Scan for the cell matching the given text and deliver its (x, y) coordinate at center. 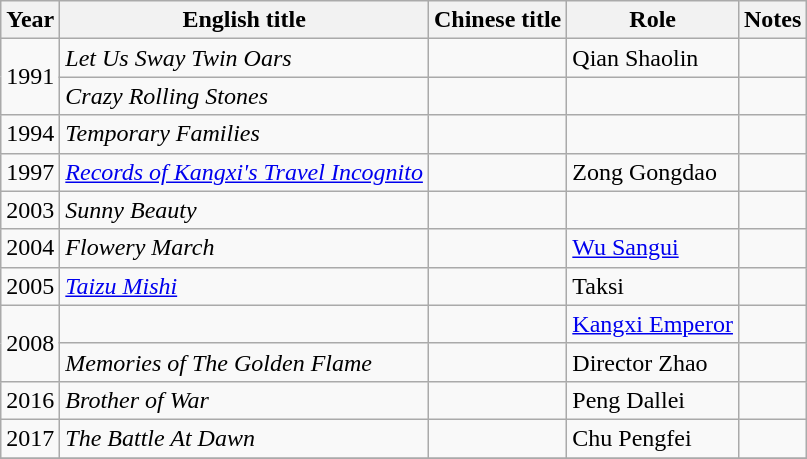
1991 (30, 77)
Crazy Rolling Stones (244, 96)
Memories of The Golden Flame (244, 362)
Director Zhao (653, 362)
Records of Kangxi's Travel Incognito (244, 172)
The Battle At Dawn (244, 438)
Let Us Sway Twin Oars (244, 58)
English title (244, 20)
Taksi (653, 286)
Brother of War (244, 400)
2003 (30, 210)
Peng Dallei (653, 400)
Chu Pengfei (653, 438)
Notes (772, 20)
1997 (30, 172)
Role (653, 20)
Zong Gongdao (653, 172)
2004 (30, 248)
Flowery March (244, 248)
2005 (30, 286)
1994 (30, 134)
Kangxi Emperor (653, 324)
2016 (30, 400)
Year (30, 20)
Chinese title (497, 20)
Qian Shaolin (653, 58)
2008 (30, 343)
Taizu Mishi (244, 286)
Sunny Beauty (244, 210)
Wu Sangui (653, 248)
Temporary Families (244, 134)
2017 (30, 438)
